Determine the (x, y) coordinate at the center of the cell enclosing the given text.  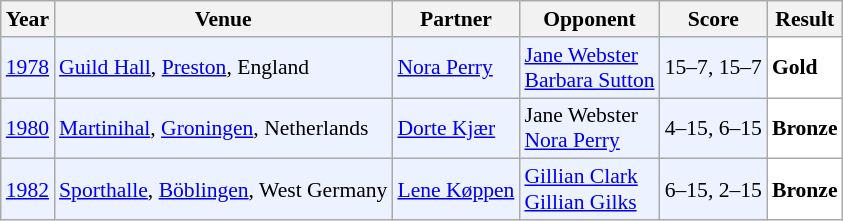
Opponent (589, 19)
Jane Webster Barbara Sutton (589, 68)
Martinihal, Groningen, Netherlands (223, 128)
4–15, 6–15 (714, 128)
Partner (456, 19)
15–7, 15–7 (714, 68)
Gillian Clark Gillian Gilks (589, 190)
Score (714, 19)
Jane Webster Nora Perry (589, 128)
Result (805, 19)
Dorte Kjær (456, 128)
1978 (28, 68)
Gold (805, 68)
Lene Køppen (456, 190)
Venue (223, 19)
Sporthalle, Böblingen, West Germany (223, 190)
1982 (28, 190)
1980 (28, 128)
6–15, 2–15 (714, 190)
Year (28, 19)
Nora Perry (456, 68)
Guild Hall, Preston, England (223, 68)
